Capture the cell that displays the provided text and extract its (x, y) central coordinate. 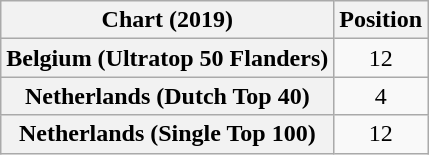
Position (381, 20)
4 (381, 96)
Chart (2019) (168, 20)
Netherlands (Single Top 100) (168, 134)
Netherlands (Dutch Top 40) (168, 96)
Belgium (Ultratop 50 Flanders) (168, 58)
